Capture the cell that displays the provided text and extract its [X, Y] central coordinate. 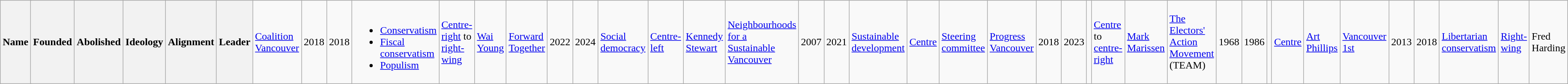
Name [15, 42]
2013 [1402, 42]
2022 [560, 42]
Founded [53, 42]
Ideology [144, 42]
Art Phillips [1322, 42]
Sustainable development [878, 42]
Social democracy [623, 42]
Alignment [191, 42]
2024 [585, 42]
2023 [1074, 42]
1986 [1254, 42]
Kennedy Stewart [704, 42]
Centre-left [666, 42]
Vancouver 1st [1365, 42]
Steering committee [963, 42]
ConservatismFiscal conservatismPopulism [396, 42]
Centre to centre-right [1108, 42]
Centre-right to right-wing [457, 42]
Coalition Vancouver [277, 42]
Wai Young [491, 42]
Libertarian conservatism [1469, 42]
Leader [234, 42]
The Electors' Action Movement (TEAM) [1192, 42]
2021 [836, 42]
2007 [811, 42]
Forward Together [527, 42]
Abolished [99, 42]
Right-wing [1514, 42]
1968 [1229, 42]
Fred Harding [1549, 42]
Progress Vancouver [1012, 42]
Mark Marissen [1146, 42]
Neighbourhoods for a Sustainable Vancouver [762, 42]
